Scan for the cell matching the given text and deliver its [x, y] coordinate at center. 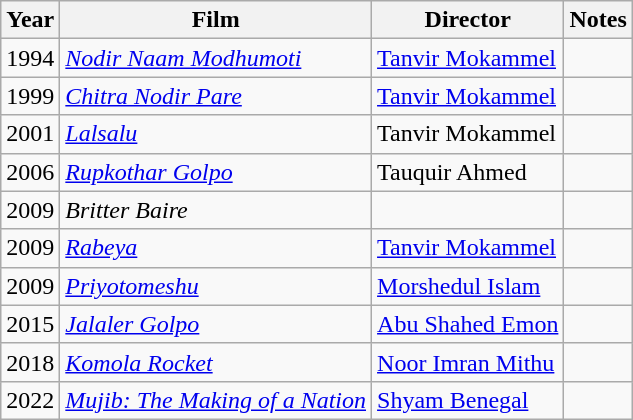
Nodir Naam Modhumoti [216, 58]
Abu Shahed Emon [468, 324]
1999 [30, 96]
Priyotomeshu [216, 286]
2022 [30, 400]
Tauquir Ahmed [468, 172]
Lalsalu [216, 134]
Morshedul Islam [468, 286]
Director [468, 20]
Chitra Nodir Pare [216, 96]
Noor Imran Mithu [468, 362]
Year [30, 20]
Mujib: The Making of a Nation [216, 400]
Film [216, 20]
Shyam Benegal [468, 400]
Britter Baire [216, 210]
Rupkothar Golpo [216, 172]
Notes [598, 20]
1994 [30, 58]
2015 [30, 324]
2018 [30, 362]
2001 [30, 134]
Jalaler Golpo [216, 324]
Rabeya [216, 248]
Komola Rocket [216, 362]
2006 [30, 172]
